Extract the (x, y) coordinate from the center of the cell holding the provided text.  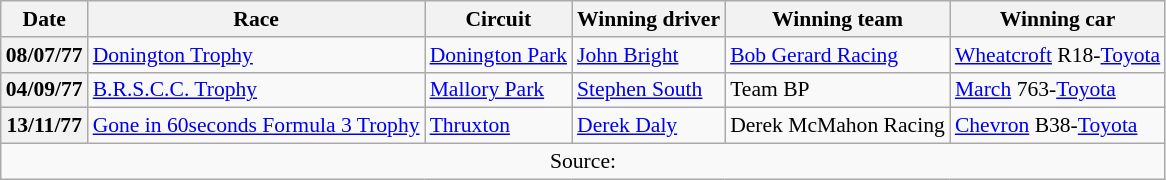
08/07/77 (44, 55)
Donington Park (498, 55)
Derek McMahon Racing (838, 126)
Stephen South (648, 90)
04/09/77 (44, 90)
B.R.S.C.C. Trophy (256, 90)
Race (256, 19)
Circuit (498, 19)
Winning driver (648, 19)
Source: (584, 162)
Chevron B38-Toyota (1058, 126)
Date (44, 19)
13/11/77 (44, 126)
Thruxton (498, 126)
Team BP (838, 90)
March 763-Toyota (1058, 90)
Bob Gerard Racing (838, 55)
Donington Trophy (256, 55)
Gone in 60seconds Formula 3 Trophy (256, 126)
Wheatcroft R18-Toyota (1058, 55)
Mallory Park (498, 90)
John Bright (648, 55)
Derek Daly (648, 126)
Winning car (1058, 19)
Winning team (838, 19)
